Return (x, y) of the center of cell containing provided text 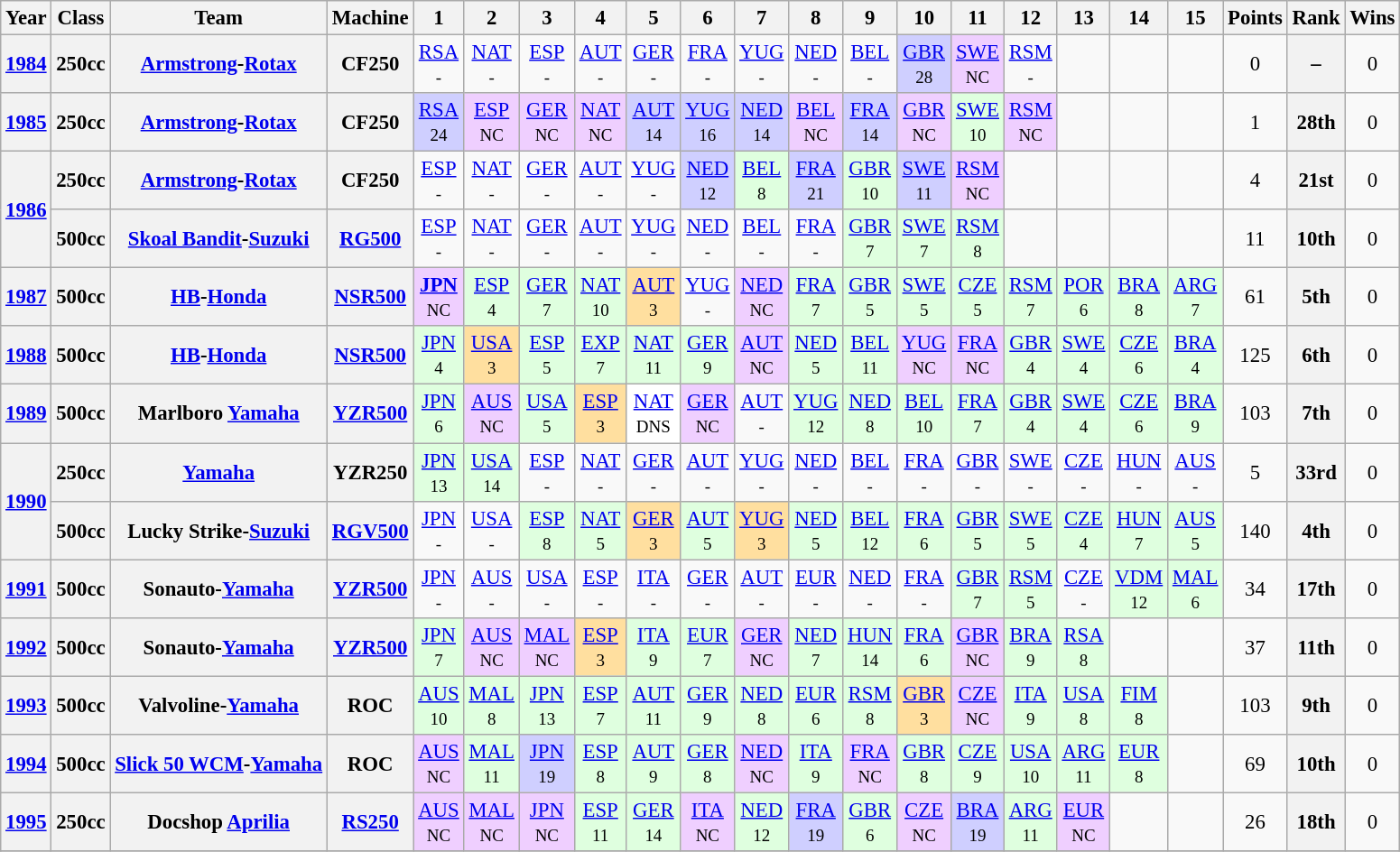
9th (1316, 706)
ITANC (708, 821)
GBR28 (924, 65)
33rd (1316, 473)
8 (816, 18)
BRA4 (1195, 356)
26 (1255, 821)
7 (762, 18)
7th (1316, 413)
USA8 (1083, 706)
BEL10 (924, 413)
RS250 (370, 821)
1989 (26, 413)
EXP7 (599, 356)
RG500 (370, 238)
2 (491, 18)
1986 (26, 209)
37 (1255, 646)
CZE9 (978, 764)
– (1316, 65)
MAL6 (1195, 588)
GER14 (654, 821)
RSA- (439, 65)
SWE10 (978, 123)
NED7 (816, 646)
GER3 (654, 531)
NED14 (762, 123)
HUN14 (870, 646)
RSM7 (1031, 298)
5th (1316, 298)
6th (1316, 356)
Wins (1372, 18)
10 (924, 18)
GBR3 (924, 706)
BEL11 (870, 356)
RSM- (1031, 65)
NAT11 (654, 356)
YZR250 (370, 473)
GBR8 (924, 764)
21st (1316, 181)
AUT11 (654, 706)
ESP4 (491, 298)
Team (218, 18)
FRA19 (816, 821)
1987 (26, 298)
14 (1139, 18)
GBR6 (870, 821)
1994 (26, 764)
RSA8 (1083, 646)
Valvoline-Yamaha (218, 706)
1993 (26, 706)
SWE7 (924, 238)
Slick 50 WCM-Yamaha (218, 764)
Rank (1316, 18)
AUT14 (654, 123)
3 (547, 18)
13 (1083, 18)
1988 (26, 356)
EUR- (816, 588)
Yamaha (218, 473)
VDM12 (1139, 588)
USA5 (547, 413)
RSA24 (439, 123)
SWE11 (924, 181)
JPN4 (439, 356)
6 (708, 18)
EUR7 (708, 646)
11th (1316, 646)
MAL8 (491, 706)
RGV500 (370, 531)
ARG7 (1195, 298)
SWENC (978, 65)
4th (1316, 531)
EURNC (1083, 821)
Class (81, 18)
POR6 (1083, 298)
15 (1195, 18)
34 (1255, 588)
18th (1316, 821)
BRA8 (1139, 298)
140 (1255, 531)
GER8 (708, 764)
BEL8 (762, 181)
ESP7 (599, 706)
AUT5 (708, 531)
FIM8 (1139, 706)
Points (1255, 18)
NAT10 (599, 298)
YUG16 (708, 123)
YUGNC (924, 356)
EUR6 (816, 706)
12 (1031, 18)
1985 (26, 123)
1984 (26, 65)
NAT5 (599, 531)
69 (1255, 764)
17th (1316, 588)
BELNC (816, 123)
Docshop Aprilia (218, 821)
MAL11 (491, 764)
1992 (26, 646)
RSM5 (1031, 588)
JPN7 (439, 646)
61 (1255, 298)
NATNC (599, 123)
Skoal Bandit-Suzuki (218, 238)
HUN7 (1139, 531)
1990 (26, 502)
AUTNC (762, 356)
GBR10 (870, 181)
Marlboro Yamaha (218, 413)
Machine (370, 18)
ESP11 (599, 821)
AUS10 (439, 706)
FRA14 (870, 123)
AUT9 (654, 764)
ITA- (654, 588)
AUT3 (654, 298)
USA3 (491, 356)
SWE- (1031, 473)
JPN6 (439, 413)
EUR8 (1139, 764)
9 (870, 18)
1991 (26, 588)
HUN- (1139, 473)
NATDNS (654, 413)
USA14 (491, 473)
GBR- (978, 473)
CZE5 (978, 298)
Year (26, 18)
Lucky Strike-Suzuki (218, 531)
USA10 (1031, 764)
BEL12 (870, 531)
JPN19 (547, 764)
GER7 (547, 298)
125 (1255, 356)
YUG12 (816, 413)
ESP5 (547, 356)
BRA19 (978, 821)
FRA21 (816, 181)
YUG3 (762, 531)
28th (1316, 123)
CZE4 (1083, 531)
AUS5 (1195, 531)
ESPNC (491, 123)
1995 (26, 821)
